Provide the (x, y) coordinate of the cell's center where the given text is located.  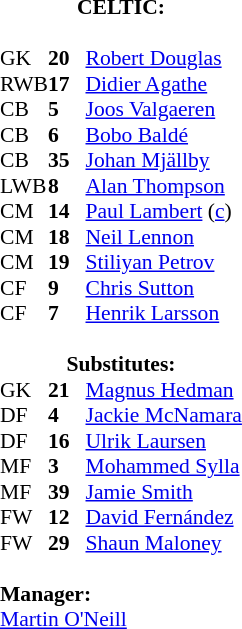
Johan Mjällby (164, 161)
7 (67, 313)
Stiliyan Petrov (164, 263)
Shaun Maloney (164, 543)
Mohammed Sylla (164, 467)
20 (67, 59)
19 (67, 263)
David Fernández (164, 517)
29 (67, 543)
LWB (24, 186)
5 (67, 109)
RWB (24, 84)
14 (67, 211)
Magnus Hedman (164, 390)
Manager: (121, 594)
21 (67, 390)
Substitutes: (121, 365)
Henrik Larsson (164, 313)
Joos Valgaeren (164, 109)
12 (67, 517)
16 (67, 441)
Ulrik Laursen (164, 441)
Jackie McNamara (164, 415)
Neil Lennon (164, 237)
Didier Agathe (164, 84)
Robert Douglas (164, 59)
18 (67, 237)
9 (67, 288)
Paul Lambert (c) (164, 211)
4 (67, 415)
Chris Sutton (164, 288)
Bobo Baldé (164, 135)
Jamie Smith (164, 492)
17 (67, 84)
39 (67, 492)
3 (67, 467)
35 (67, 161)
Alan Thompson (164, 186)
8 (67, 186)
6 (67, 135)
